Detect which cell encompasses the target text, then output its [X, Y] center coordinate. 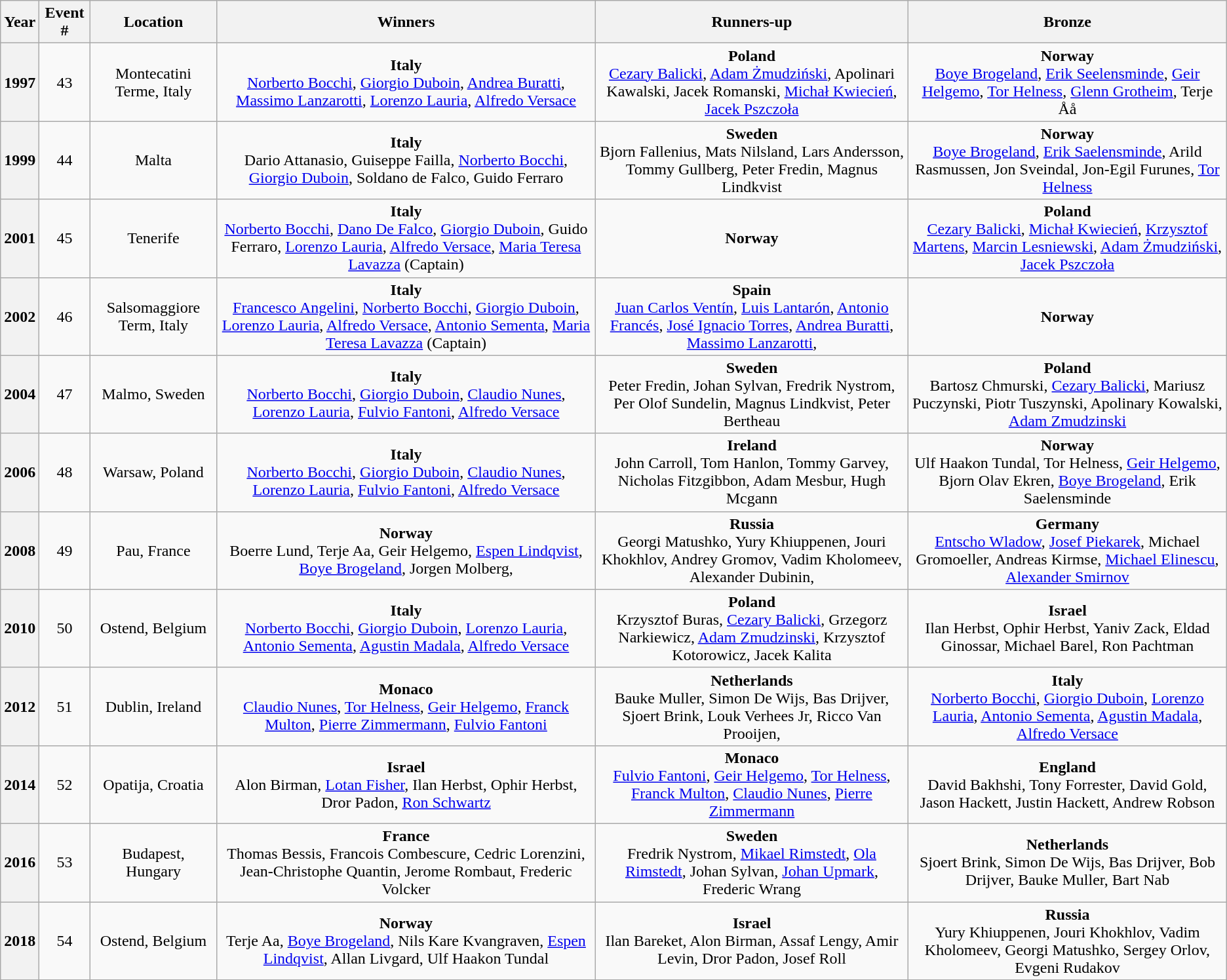
Winners [406, 22]
Malmo, Sweden [153, 395]
Montecatini Terme, Italy [153, 83]
2014 [20, 784]
NetherlandsBauke Muller, Simon De Wijs, Bas Drijver, Sjoert Brink, Louk Verhees Jr, Ricco Van Prooijen, [751, 707]
Pau, France [153, 551]
50 [64, 628]
NorwayUlf Haakon Tundal, Tor Helness, Geir Helgemo, Bjorn Olav Ekren, Boye Brogeland, Erik Saelensminde [1068, 472]
52 [64, 784]
NorwayBoye Brogeland, Erik Saelensminde, Arild Rasmussen, Jon Sveindal, Jon-Egil Furunes, Tor Helness [1068, 160]
RussiaYury Khiuppenen, Jouri Khokhlov, Vadim Kholomeev, Georgi Matushko, Sergey Orlov, Evgeni Rudakov [1068, 941]
2004 [20, 395]
SwedenFredrik Nystrom, Mikael Rimstedt, Ola Rimstedt, Johan Sylvan, Johan Upmark, Frederic Wrang [751, 863]
ItalyFrancesco Angelini, Norberto Bocchi, Giorgio Duboin, Lorenzo Lauria, Alfredo Versace, Antonio Sementa, Maria Teresa Lavazza (Captain) [406, 316]
2010 [20, 628]
IrelandJohn Carroll, Tom Hanlon, Tommy Garvey, Nicholas Fitzgibbon, Adam Mesbur, Hugh Mcgann [751, 472]
PolandCezary Balicki, Adam Żmudziński, Apolinari Kawalski, Jacek Romanski, Michał Kwiecień, Jacek Pszczoła [751, 83]
47 [64, 395]
2016 [20, 863]
Runners-up [751, 22]
Dublin, Ireland [153, 707]
IsraelIlan Herbst, Ophir Herbst, Yaniv Zack, Eldad Ginossar, Michael Barel, Ron Pachtman [1068, 628]
2001 [20, 239]
49 [64, 551]
SpainJuan Carlos Ventín, Luis Lantarón, Antonio Francés, José Ignacio Torres, Andrea Buratti, Massimo Lanzarotti, [751, 316]
Tenerife [153, 239]
Year [20, 22]
Warsaw, Poland [153, 472]
NorwayBoerre Lund, Terje Aa, Geir Helgemo, Espen Lindqvist, Boye Brogeland, Jorgen Molberg, [406, 551]
53 [64, 863]
PolandCezary Balicki, Michał Kwiecień, Krzysztof Martens, Marcin Lesniewski, Adam Żmudziński, Jacek Pszczoła [1068, 239]
SwedenPeter Fredin, Johan Sylvan, Fredrik Nystrom, Per Olof Sundelin, Magnus Lindkvist, Peter Bertheau [751, 395]
SwedenBjorn Fallenius, Mats Nilsland, Lars Andersson, Tommy Gullberg, Peter Fredin, Magnus Lindkvist [751, 160]
MonacoFulvio Fantoni, Geir Helgemo, Tor Helness, Franck Multon, Claudio Nunes, Pierre Zimmermann [751, 784]
RussiaGeorgi Matushko, Yury Khiuppenen, Jouri Khokhlov, Andrey Gromov, Vadim Kholomeev, Alexander Dubinin, [751, 551]
EnglandDavid Bakhshi, Tony Forrester, David Gold, Jason Hackett, Justin Hackett, Andrew Robson [1068, 784]
Opatija, Croatia [153, 784]
NorwayBoye Brogeland, Erik Seelensminde, Geir Helgemo, Tor Helness, Glenn Grotheim, Terje Åå [1068, 83]
Event # [64, 22]
2008 [20, 551]
Location [153, 22]
Bronze [1068, 22]
FranceThomas Bessis, Francois Combescure, Cedric Lorenzini, Jean-Christophe Quantin, Jerome Rombaut, Frederic Volcker [406, 863]
MonacoClaudio Nunes, Tor Helness, Geir Helgemo, Franck Multon, Pierre Zimmermann, Fulvio Fantoni [406, 707]
43 [64, 83]
1999 [20, 160]
ItalyNorberto Bocchi, Dano De Falco, Giorgio Duboin, Guido Ferraro, Lorenzo Lauria, Alfredo Versace, Maria Teresa Lavazza (Captain) [406, 239]
PolandBartosz Chmurski, Cezary Balicki, Mariusz Puczynski, Piotr Tuszynski, Apolinary Kowalski, Adam Zmudzinski [1068, 395]
IsraelIlan Bareket, Alon Birman, Assaf Lengy, Amir Levin, Dror Padon, Josef Roll [751, 941]
PolandKrzysztof Buras, Cezary Balicki, Grzegorz Narkiewicz, Adam Zmudzinski, Krzysztof Kotorowicz, Jacek Kalita [751, 628]
Malta [153, 160]
45 [64, 239]
Salsomaggiore Term, Italy [153, 316]
Budapest, Hungary [153, 863]
54 [64, 941]
ItalyDario Attanasio, Guiseppe Failla, Norberto Bocchi, Giorgio Duboin, Soldano de Falco, Guido Ferraro [406, 160]
2012 [20, 707]
51 [64, 707]
2002 [20, 316]
GermanyEntscho Wladow, Josef Piekarek, Michael Gromoeller, Andreas Kirmse, Michael Elinescu, Alexander Smirnov [1068, 551]
2006 [20, 472]
NetherlandsSjoert Brink, Simon De Wijs, Bas Drijver, Bob Drijver, Bauke Muller, Bart Nab [1068, 863]
ItalyNorberto Bocchi, Giorgio Duboin, Andrea Buratti, Massimo Lanzarotti, Lorenzo Lauria, Alfredo Versace [406, 83]
NorwayTerje Aa, Boye Brogeland, Nils Kare Kvangraven, Espen Lindqvist, Allan Livgard, Ulf Haakon Tundal [406, 941]
46 [64, 316]
IsraelAlon Birman, Lotan Fisher, Ilan Herbst, Ophir Herbst, Dror Padon, Ron Schwartz [406, 784]
2018 [20, 941]
44 [64, 160]
1997 [20, 83]
48 [64, 472]
